Determine the (x, y) coordinate at the center of the cell enclosing the given text.  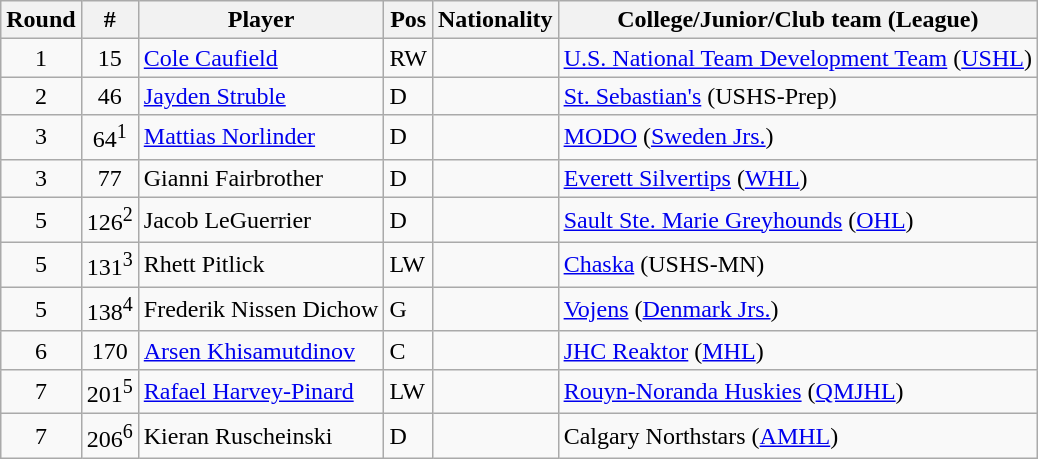
Pos (408, 20)
2015 (110, 392)
Jayden Struble (261, 96)
Chaska (USHS-MN) (798, 264)
Gianni Fairbrother (261, 178)
2066 (110, 436)
Round (41, 20)
Jacob LeGuerrier (261, 220)
15 (110, 58)
JHC Reaktor (MHL) (798, 350)
1313 (110, 264)
170 (110, 350)
2 (41, 96)
Sault Ste. Marie Greyhounds (OHL) (798, 220)
Mattias Norlinder (261, 138)
College/Junior/Club team (League) (798, 20)
# (110, 20)
Vojens (Denmark Jrs.) (798, 310)
Rafael Harvey-Pinard (261, 392)
1262 (110, 220)
46 (110, 96)
641 (110, 138)
Rouyn-Noranda Huskies (QMJHL) (798, 392)
St. Sebastian's (USHS-Prep) (798, 96)
RW (408, 58)
Player (261, 20)
Nationality (495, 20)
Everett Silvertips (WHL) (798, 178)
1384 (110, 310)
Kieran Ruscheinski (261, 436)
6 (41, 350)
Arsen Khisamutdinov (261, 350)
C (408, 350)
Calgary Northstars (AMHL) (798, 436)
Rhett Pitlick (261, 264)
Frederik Nissen Dichow (261, 310)
G (408, 310)
MODO (Sweden Jrs.) (798, 138)
Cole Caufield (261, 58)
77 (110, 178)
U.S. National Team Development Team (USHL) (798, 58)
1 (41, 58)
